Identify which cell holds the provided text, then report its [x, y] central coordinate. 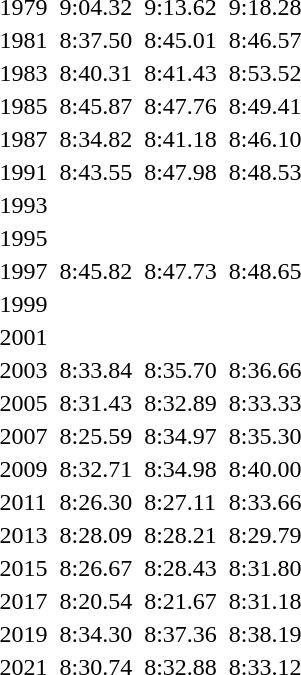
8:31.43 [96, 403]
8:37.36 [181, 634]
8:43.55 [96, 172]
8:45.82 [96, 271]
8:33.84 [96, 370]
8:28.09 [96, 535]
8:20.54 [96, 601]
8:40.31 [96, 73]
8:32.89 [181, 403]
8:26.67 [96, 568]
8:28.21 [181, 535]
8:47.73 [181, 271]
8:25.59 [96, 436]
8:34.98 [181, 469]
8:27.11 [181, 502]
8:35.70 [181, 370]
8:21.67 [181, 601]
8:45.01 [181, 40]
8:34.97 [181, 436]
8:45.87 [96, 106]
8:26.30 [96, 502]
8:41.18 [181, 139]
8:41.43 [181, 73]
8:28.43 [181, 568]
8:47.76 [181, 106]
8:37.50 [96, 40]
8:32.71 [96, 469]
8:47.98 [181, 172]
8:34.30 [96, 634]
8:34.82 [96, 139]
